Output the (x, y) coordinate of the center of the cell containing the given text.  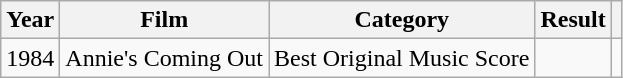
Year (30, 20)
Annie's Coming Out (164, 58)
Best Original Music Score (402, 58)
Film (164, 20)
Category (402, 20)
1984 (30, 58)
Result (573, 20)
